Find where the given text appears and provide that cell's center as (x, y) coordinate. 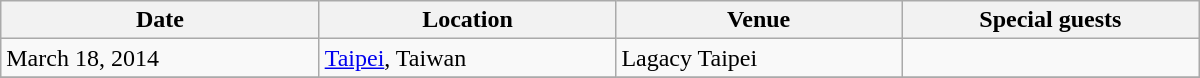
Date (160, 20)
Venue (759, 20)
Location (468, 20)
March 18, 2014 (160, 58)
Special guests (1051, 20)
Lagacy Taipei (759, 58)
Taipei, Taiwan (468, 58)
